Scan for the cell matching the given text and deliver its (X, Y) coordinate at center. 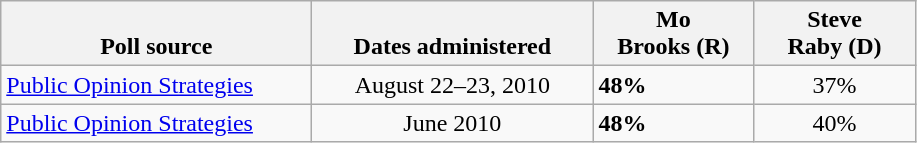
Poll source (156, 34)
Dates administered (452, 34)
SteveRaby (D) (834, 34)
40% (834, 123)
37% (834, 85)
June 2010 (452, 123)
MoBrooks (R) (674, 34)
August 22–23, 2010 (452, 85)
